Provide the [x, y] coordinate of the cell's center where the given text is located.  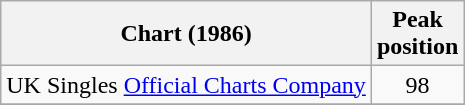
UK Singles Official Charts Company [186, 85]
98 [417, 85]
Chart (1986) [186, 34]
Peakposition [417, 34]
